Identify which cell holds the provided text, then report its (X, Y) central coordinate. 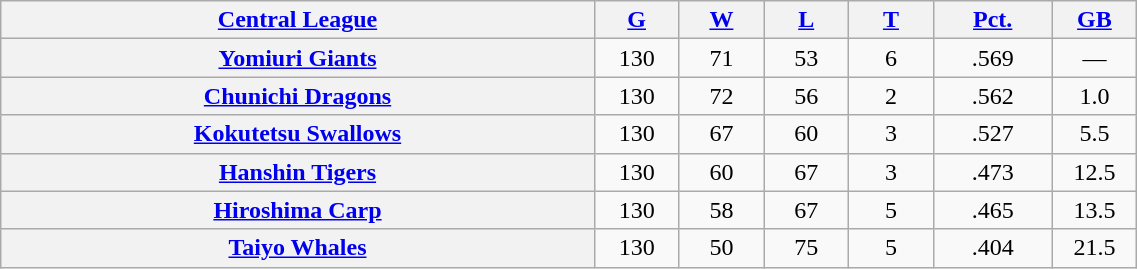
21.5 (1094, 248)
.569 (992, 58)
.404 (992, 248)
Central League (298, 20)
L (806, 20)
Hanshin Tigers (298, 172)
Kokutetsu Swallows (298, 134)
Yomiuri Giants (298, 58)
56 (806, 96)
.562 (992, 96)
58 (722, 210)
Taiyo Whales (298, 248)
GB (1094, 20)
13.5 (1094, 210)
Chunichi Dragons (298, 96)
W (722, 20)
.527 (992, 134)
Hiroshima Carp (298, 210)
.473 (992, 172)
75 (806, 248)
5.5 (1094, 134)
50 (722, 248)
1.0 (1094, 96)
53 (806, 58)
6 (892, 58)
12.5 (1094, 172)
71 (722, 58)
— (1094, 58)
.465 (992, 210)
72 (722, 96)
Pct. (992, 20)
2 (892, 96)
T (892, 20)
G (636, 20)
